From the cell containing the given text, extract its center point as [X, Y] coordinate. 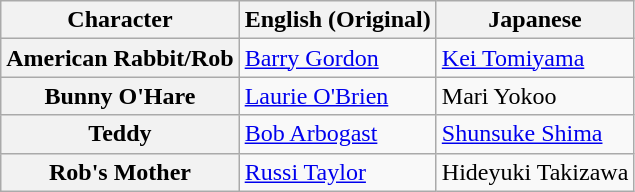
Bunny O'Hare [120, 96]
Rob's Mother [120, 172]
Barry Gordon [338, 58]
Bob Arbogast [338, 134]
Laurie O'Brien [338, 96]
Teddy [120, 134]
Russi Taylor [338, 172]
Mari Yokoo [535, 96]
Japanese [535, 20]
Shunsuke Shima [535, 134]
American Rabbit/Rob [120, 58]
Character [120, 20]
Kei Tomiyama [535, 58]
English (Original) [338, 20]
Hideyuki Takizawa [535, 172]
